Search for the cell housing the specified text and yield its (x, y) center coordinate. 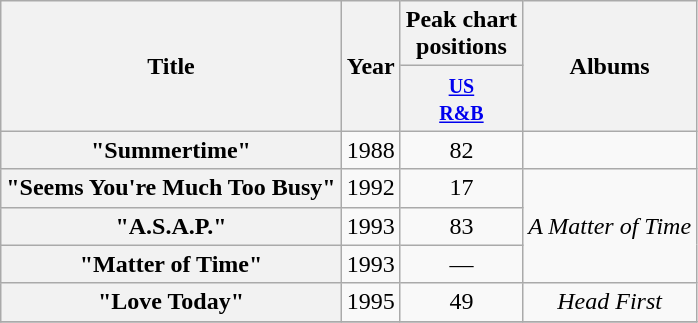
49 (461, 302)
"A.S.A.P." (171, 226)
Year (370, 66)
US R&B (461, 98)
"Summertime" (171, 150)
— (461, 264)
"Matter of Time" (171, 264)
82 (461, 150)
Head First (610, 302)
1995 (370, 302)
Title (171, 66)
17 (461, 188)
Peak chartpositions (461, 34)
1988 (370, 150)
"Love Today" (171, 302)
"Seems You're Much Too Busy" (171, 188)
Albums (610, 66)
83 (461, 226)
A Matter of Time (610, 226)
1992 (370, 188)
